Search for the cell housing the specified text and yield its (x, y) center coordinate. 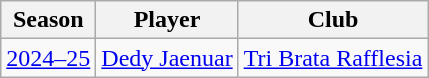
Dedy Jaenuar (167, 58)
Player (167, 20)
Club (333, 20)
Tri Brata Rafflesia (333, 58)
2024–25 (48, 58)
Season (48, 20)
